For the text-containing cell, return its midpoint in (X, Y) coordinate format. 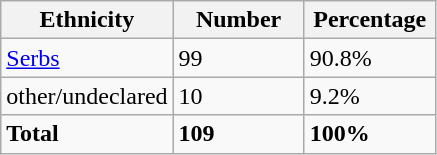
Serbs (87, 58)
100% (370, 134)
Ethnicity (87, 20)
Percentage (370, 20)
Total (87, 134)
Number (238, 20)
99 (238, 58)
other/undeclared (87, 96)
9.2% (370, 96)
10 (238, 96)
109 (238, 134)
90.8% (370, 58)
